Search for the cell housing the specified text and yield its (x, y) center coordinate. 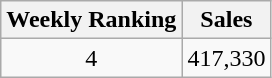
4 (92, 58)
417,330 (226, 58)
Sales (226, 20)
Weekly Ranking (92, 20)
